Provide the [X, Y] coordinate of the cell's center where the given text is located.  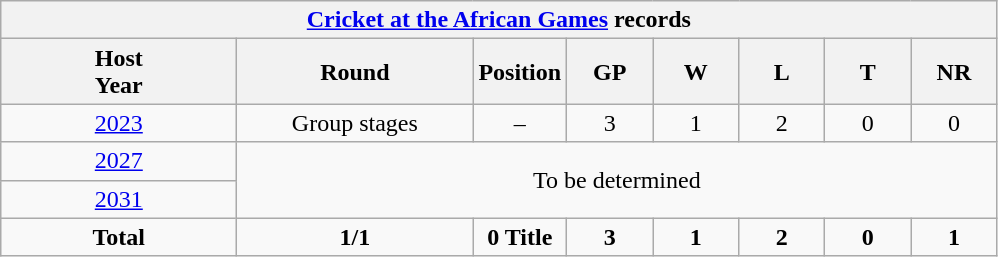
L [782, 72]
– [520, 123]
2031 [119, 199]
Cricket at the African Games records [499, 20]
Position [520, 72]
2023 [119, 123]
Round [355, 72]
HostYear [119, 72]
T [868, 72]
To be determined [617, 180]
Group stages [355, 123]
2027 [119, 161]
NR [954, 72]
GP [610, 72]
W [696, 72]
0 Title [520, 237]
1/1 [355, 237]
Total [119, 237]
